Capture the cell that displays the provided text and extract its [X, Y] central coordinate. 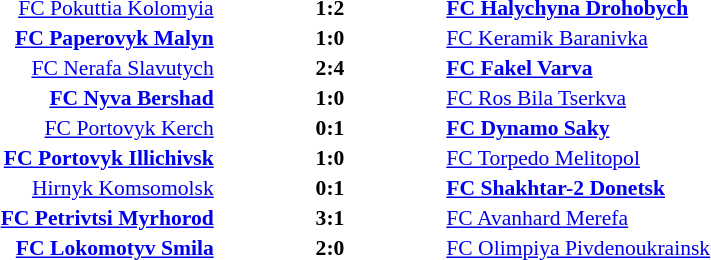
2:4 [330, 68]
3:1 [330, 218]
